From the cell containing the given text, extract its center point as (x, y) coordinate. 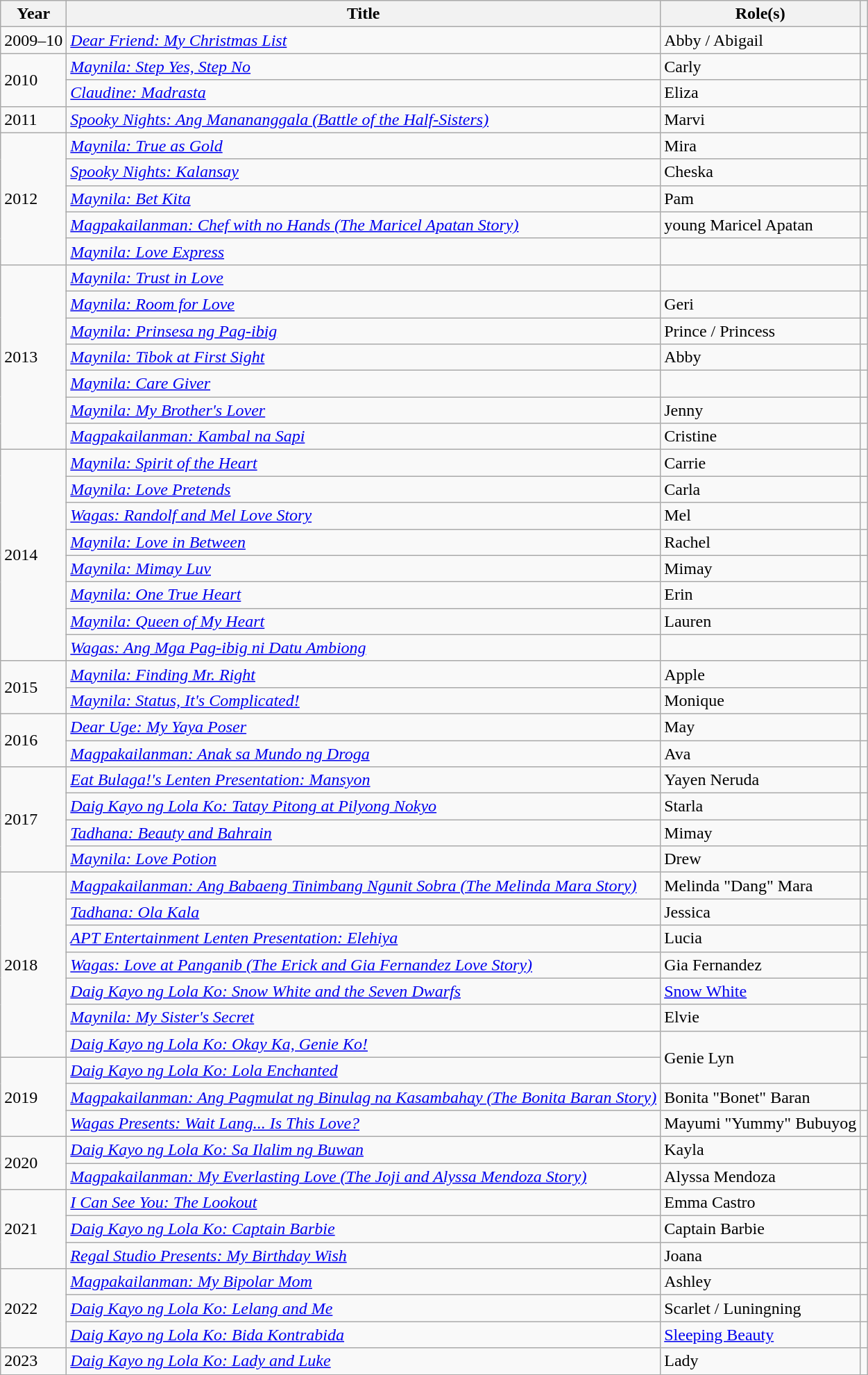
2022 (33, 1308)
2015 (33, 687)
Maynila: Love Potion (364, 859)
Kayla (760, 1149)
Maynila: Tibok at First Sight (364, 357)
2014 (33, 555)
Wagas: Randolf and Mel Love Story (364, 516)
Daig Kayo ng Lola Ko: Lady and Luke (364, 1361)
Role(s) (760, 14)
Maynila: Finding Mr. Right (364, 674)
Maynila: Love Pretends (364, 489)
Spooky Nights: Kalansay (364, 172)
Lauren (760, 621)
Daig Kayo ng Lola Ko: Tatay Pitong at Pilyong Nokyo (364, 807)
Maynila: Status, It's Complicated! (364, 700)
2019 (33, 1097)
Jenny (760, 410)
Gia Fernandez (760, 965)
Maynila: Prinsesa ng Pag-ibig (364, 331)
Maynila: Room for Love (364, 304)
Apple (760, 674)
2013 (33, 357)
Daig Kayo ng Lola Ko: Captain Barbie (364, 1229)
Scarlet / Luningning (760, 1308)
Magpakailanman: Kambal na Sapi (364, 437)
Melinda "Dang" Mara (760, 886)
Daig Kayo ng Lola Ko: Okay Ka, Genie Ko! (364, 1044)
2023 (33, 1361)
2016 (33, 740)
Yayen Neruda (760, 780)
Maynila: Queen of My Heart (364, 621)
Cheska (760, 172)
Daig Kayo ng Lola Ko: Lola Enchanted (364, 1070)
Joana (760, 1256)
Sleeping Beauty (760, 1335)
Lady (760, 1361)
Maynila: Love Express (364, 251)
Erin (760, 595)
young Maricel Apatan (760, 225)
Tadhana: Beauty and Bahrain (364, 833)
Year (33, 14)
May (760, 727)
Eat Bulaga!'s Lenten Presentation: Mansyon (364, 780)
Maynila: Care Giver (364, 384)
Rachel (760, 542)
Ava (760, 753)
Maynila: Mimay Luv (364, 568)
Maynila: One True Heart (364, 595)
Magpakailanman: Chef with no Hands (The Maricel Apatan Story) (364, 225)
Carly (760, 67)
Geri (760, 304)
Mira (760, 146)
Title (364, 14)
Dear Friend: My Christmas List (364, 40)
Magpakailanman: My Everlasting Love (The Joji and Alyssa Mendoza Story) (364, 1176)
Elvie (760, 1018)
2011 (33, 119)
Maynila: Bet Kita (364, 199)
Maynila: Love in Between (364, 542)
Magpakailanman: Anak sa Mundo ng Droga (364, 753)
Pam (760, 199)
Maynila: Spirit of the Heart (364, 463)
2012 (33, 199)
Cristine (760, 437)
Daig Kayo ng Lola Ko: Lelang and Me (364, 1308)
Tadhana: Ola Kala (364, 912)
Genie Lyn (760, 1057)
Snow White (760, 991)
Daig Kayo ng Lola Ko: Sa Ilalim ng Buwan (364, 1149)
Maynila: My Brother's Lover (364, 410)
Starla (760, 807)
Carrie (760, 463)
Prince / Princess (760, 331)
Captain Barbie (760, 1229)
Marvi (760, 119)
Monique (760, 700)
Ashley (760, 1282)
2017 (33, 820)
APT Entertainment Lenten Presentation: Elehiya (364, 938)
Wagas: Love at Panganib (The Erick and Gia Fernandez Love Story) (364, 965)
Wagas: Ang Mga Pag-ibig ni Datu Ambiong (364, 648)
Emma Castro (760, 1203)
Bonita "Bonet" Baran (760, 1097)
I Can See You: The Lookout (364, 1203)
Spooky Nights: Ang Manananggala (Battle of the Half-Sisters) (364, 119)
2010 (33, 80)
2018 (33, 965)
2021 (33, 1229)
Wagas Presents: Wait Lang... Is This Love? (364, 1123)
Mayumi "Yummy" Bubuyog (760, 1123)
Carla (760, 489)
Lucia (760, 938)
Mel (760, 516)
2020 (33, 1163)
Drew (760, 859)
Dear Uge: My Yaya Poser (364, 727)
Jessica (760, 912)
Magpakailanman: Ang Babaeng Tinimbang Ngunit Sobra (The Melinda Mara Story) (364, 886)
Maynila: My Sister's Secret (364, 1018)
Maynila: Step Yes, Step No (364, 67)
Daig Kayo ng Lola Ko: Snow White and the Seven Dwarfs (364, 991)
Regal Studio Presents: My Birthday Wish (364, 1256)
Maynila: Trust in Love (364, 278)
Abby / Abigail (760, 40)
2009–10 (33, 40)
Alyssa Mendoza (760, 1176)
Claudine: Madrasta (364, 93)
Abby (760, 357)
Magpakailanman: Ang Pagmulat ng Binulag na Kasambahay (The Bonita Baran Story) (364, 1097)
Eliza (760, 93)
Daig Kayo ng Lola Ko: Bida Kontrabida (364, 1335)
Maynila: True as Gold (364, 146)
Magpakailanman: My Bipolar Mom (364, 1282)
